Determine the [x, y] coordinate at the center of the cell enclosing the given text.  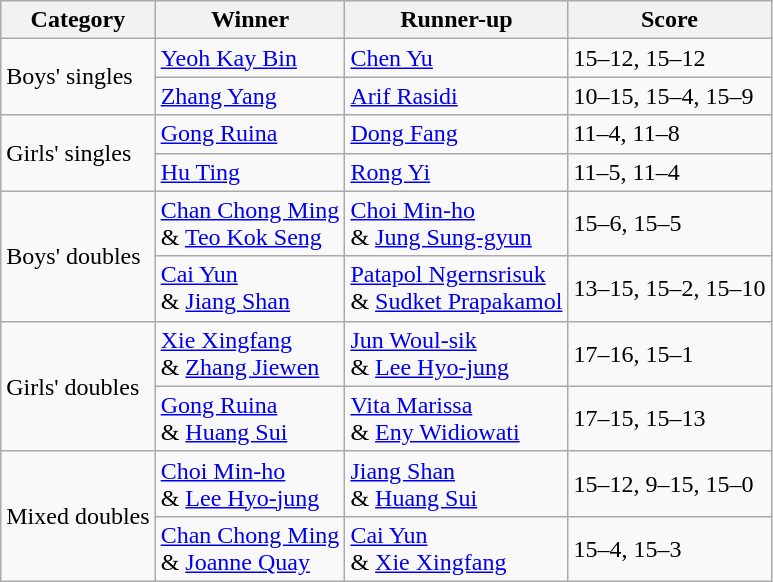
13–15, 15–2, 15–10 [670, 288]
Boys' singles [78, 77]
Chan Chong Ming & Joanne Quay [250, 548]
Rong Yi [456, 172]
Category [78, 20]
Arif Rasidi [456, 96]
Gong Ruina [250, 134]
Cai Yun & Jiang Shan [250, 288]
15–4, 15–3 [670, 548]
Girls' doubles [78, 386]
10–15, 15–4, 15–9 [670, 96]
Choi Min-ho & Jung Sung-gyun [456, 224]
Cai Yun & Xie Xingfang [456, 548]
Choi Min-ho & Lee Hyo-jung [250, 484]
Gong Ruina & Huang Sui [250, 418]
Yeoh Kay Bin [250, 58]
15–6, 15–5 [670, 224]
Hu Ting [250, 172]
Dong Fang [456, 134]
17–15, 15–13 [670, 418]
Jun Woul-sik & Lee Hyo-jung [456, 354]
15–12, 15–12 [670, 58]
Xie Xingfang & Zhang Jiewen [250, 354]
17–16, 15–1 [670, 354]
Score [670, 20]
Winner [250, 20]
Mixed doubles [78, 516]
Runner-up [456, 20]
11–4, 11–8 [670, 134]
Boys' doubles [78, 256]
Girls' singles [78, 153]
Chen Yu [456, 58]
15–12, 9–15, 15–0 [670, 484]
Vita Marissa & Eny Widiowati [456, 418]
Jiang Shan & Huang Sui [456, 484]
Zhang Yang [250, 96]
Patapol Ngernsrisuk & Sudket Prapakamol [456, 288]
11–5, 11–4 [670, 172]
Chan Chong Ming & Teo Kok Seng [250, 224]
